Return (X, Y) of the center of cell containing provided text 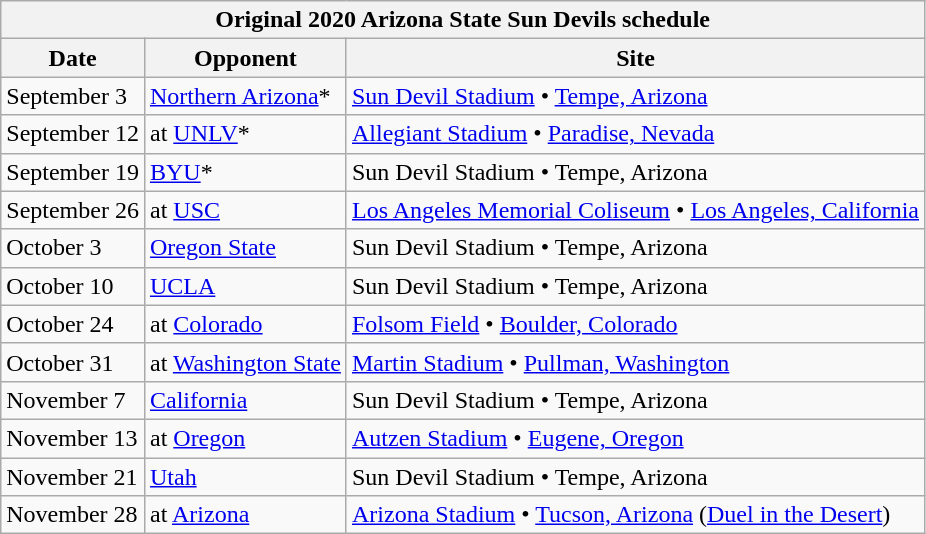
November 21 (73, 477)
UCLA (245, 286)
Opponent (245, 58)
BYU* (245, 172)
Utah (245, 477)
October 3 (73, 248)
Martin Stadium • Pullman, Washington (635, 362)
Allegiant Stadium • Paradise, Nevada (635, 134)
at USC (245, 210)
Oregon State (245, 248)
November 28 (73, 515)
Folsom Field • Boulder, Colorado (635, 324)
September 12 (73, 134)
at Colorado (245, 324)
at UNLV* (245, 134)
October 10 (73, 286)
September 19 (73, 172)
October 24 (73, 324)
Autzen Stadium • Eugene, Oregon (635, 438)
Los Angeles Memorial Coliseum • Los Angeles, California (635, 210)
Site (635, 58)
Arizona Stadium • Tucson, Arizona (Duel in the Desert) (635, 515)
Original 2020 Arizona State Sun Devils schedule (463, 20)
at Arizona (245, 515)
Northern Arizona* (245, 96)
at Washington State (245, 362)
September 3 (73, 96)
November 7 (73, 400)
California (245, 400)
September 26 (73, 210)
Date (73, 58)
November 13 (73, 438)
October 31 (73, 362)
at Oregon (245, 438)
